Locate the cell with the specified text and output its (x, y) center coordinate. 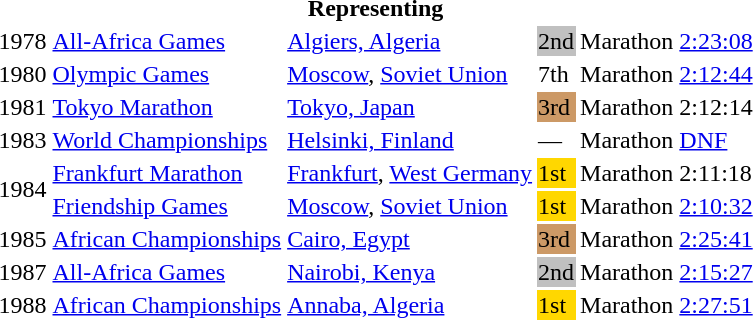
Algiers, Algeria (410, 41)
Tokyo, Japan (410, 107)
Annaba, Algeria (410, 305)
Friendship Games (167, 206)
Nairobi, Kenya (410, 272)
Tokyo Marathon (167, 107)
— (556, 140)
7th (556, 74)
Helsinki, Finland (410, 140)
Frankfurt Marathon (167, 173)
Olympic Games (167, 74)
Cairo, Egypt (410, 239)
World Championships (167, 140)
Frankfurt, West Germany (410, 173)
